Output the (x, y) coordinate of the center of the cell containing the given text.  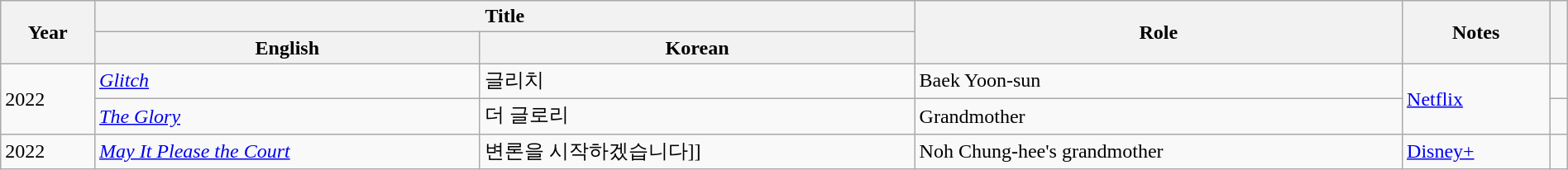
English (288, 48)
변론을 시작하겠습니다]] (697, 152)
Title (505, 17)
더 글로리 (697, 116)
글리치 (697, 81)
The Glory (288, 116)
Netflix (1476, 99)
May It Please the Court (288, 152)
Grandmother (1158, 116)
Role (1158, 32)
Glitch (288, 81)
Disney+ (1476, 152)
Year (48, 32)
Notes (1476, 32)
Baek Yoon-sun (1158, 81)
Noh Chung-hee's grandmother (1158, 152)
Korean (697, 48)
